Capture the cell that displays the provided text and extract its [x, y] central coordinate. 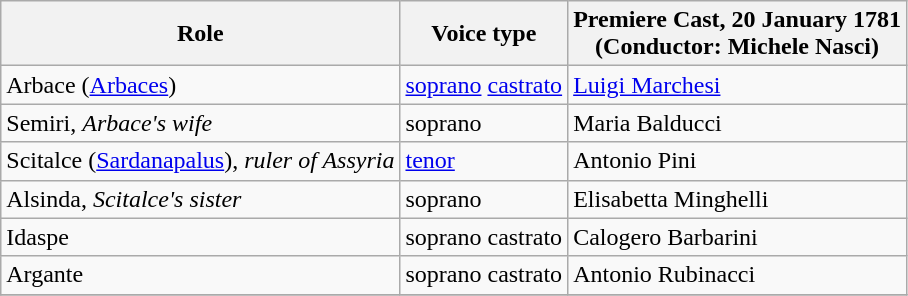
Scitalce (Sardanapalus), ruler of Assyria [200, 161]
Calogero Barbarini [738, 237]
Premiere Cast, 20 January 1781(Conductor: Michele Nasci) [738, 34]
tenor [484, 161]
Argante [200, 275]
Antonio Pini [738, 161]
Antonio Rubinacci [738, 275]
Luigi Marchesi [738, 85]
Role [200, 34]
Voice type [484, 34]
Semiri, Arbace's wife [200, 123]
Maria Balducci [738, 123]
Alsinda, Scitalce's sister [200, 199]
Arbace (Arbaces) [200, 85]
Elisabetta Minghelli [738, 199]
Idaspe [200, 237]
